Identify which cell holds the provided text, then report its [x, y] central coordinate. 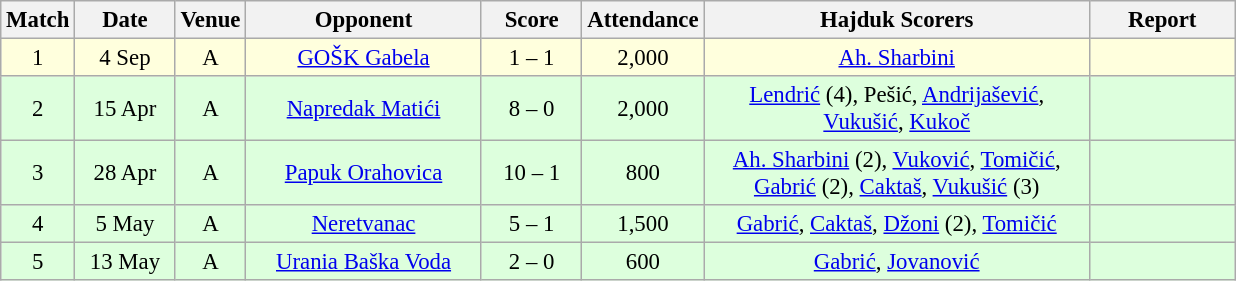
Ah. Sharbini (2), Vuković, Tomičić, Gabrić (2), Caktaš, Vukušić (3) [897, 174]
8 – 0 [532, 108]
4 [38, 224]
1 [38, 58]
1 – 1 [532, 58]
28 Apr [126, 174]
15 Apr [126, 108]
600 [643, 262]
5 May [126, 224]
Score [532, 20]
Opponent [364, 20]
Gabrić, Caktaš, Džoni (2), Tomičić [897, 224]
1,500 [643, 224]
Attendance [643, 20]
5 – 1 [532, 224]
3 [38, 174]
10 – 1 [532, 174]
Lendrić (4), Pešić, Andrijašević, Vukušić, Kukoč [897, 108]
Ah. Sharbini [897, 58]
Neretvanac [364, 224]
Papuk Orahovica [364, 174]
Napredak Matići [364, 108]
2 [38, 108]
Match [38, 20]
2 – 0 [532, 262]
Urania Baška Voda [364, 262]
Gabrić, Jovanović [897, 262]
13 May [126, 262]
GOŠK Gabela [364, 58]
Report [1162, 20]
Hajduk Scorers [897, 20]
800 [643, 174]
Date [126, 20]
5 [38, 262]
4 Sep [126, 58]
Venue [210, 20]
